For the text-containing cell, return its midpoint in (x, y) coordinate format. 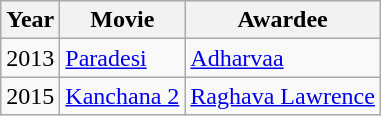
Paradesi (122, 58)
Kanchana 2 (122, 96)
2015 (30, 96)
Raghava Lawrence (283, 96)
Adharvaa (283, 58)
Movie (122, 20)
Awardee (283, 20)
2013 (30, 58)
Year (30, 20)
